Pinpoint the cell where the given text exists, returning its (x, y) midpoint coordinate. 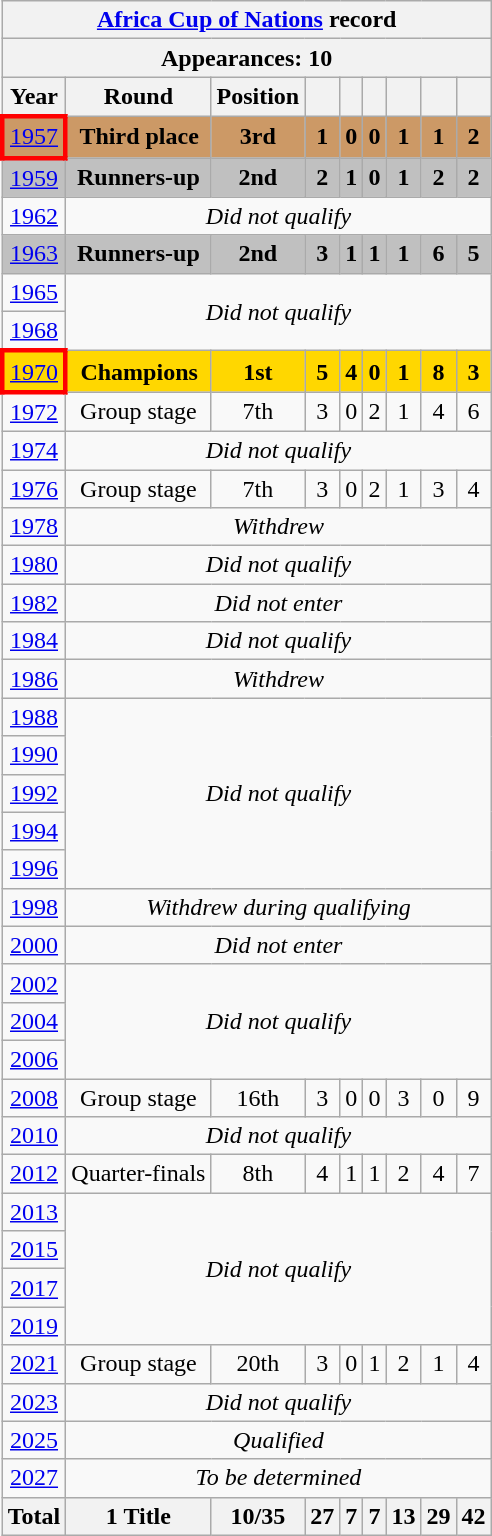
1988 (34, 717)
1984 (34, 641)
1957 (34, 136)
1963 (34, 254)
2004 (34, 1021)
2010 (34, 1136)
Africa Cup of Nations record (246, 20)
1992 (34, 793)
2027 (34, 1478)
3rd (258, 136)
1996 (34, 869)
2021 (34, 1364)
8th (258, 1174)
1990 (34, 755)
Qualified (278, 1440)
2006 (34, 1059)
Appearances: 10 (246, 58)
42 (474, 1516)
Total (34, 1516)
Third place (138, 136)
Quarter-finals (138, 1174)
1998 (34, 907)
2017 (34, 1288)
1st (258, 372)
20th (258, 1364)
8 (438, 372)
2002 (34, 983)
1970 (34, 372)
To be determined (278, 1478)
27 (322, 1516)
10/35 (258, 1516)
1986 (34, 679)
1976 (34, 489)
1980 (34, 565)
Withdrew during qualifying (278, 907)
Year (34, 97)
2000 (34, 945)
2013 (34, 1212)
29 (438, 1516)
1965 (34, 292)
1982 (34, 603)
2008 (34, 1097)
1974 (34, 450)
2025 (34, 1440)
16th (258, 1097)
1978 (34, 527)
1994 (34, 831)
13 (404, 1516)
2012 (34, 1174)
1959 (34, 178)
2023 (34, 1402)
9 (474, 1097)
Position (258, 97)
1 Title (138, 1516)
Round (138, 97)
Champions (138, 372)
1968 (34, 331)
2015 (34, 1250)
2019 (34, 1326)
1972 (34, 412)
1962 (34, 216)
